Find where the given text appears and provide that cell's center as [x, y] coordinate. 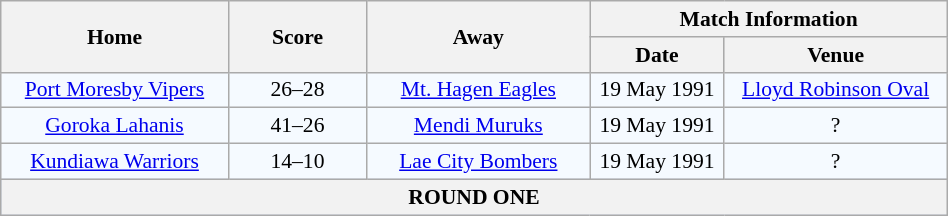
Goroka Lahanis [114, 126]
Lae City Bombers [478, 162]
Match Information [768, 19]
Kundiawa Warriors [114, 162]
Lloyd Robinson Oval [836, 90]
Mt. Hagen Eagles [478, 90]
Port Moresby Vipers [114, 90]
Away [478, 36]
26–28 [297, 90]
14–10 [297, 162]
Date [657, 55]
41–26 [297, 126]
Home [114, 36]
Score [297, 36]
ROUND ONE [474, 197]
Venue [836, 55]
Mendi Muruks [478, 126]
